Provide the [x, y] coordinate of the cell's center where the given text is located.  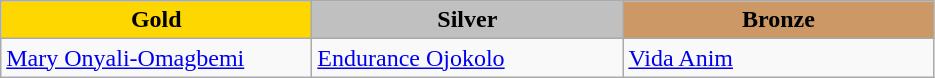
Vida Anim [778, 58]
Gold [156, 20]
Bronze [778, 20]
Silver [468, 20]
Mary Onyali-Omagbemi [156, 58]
Endurance Ojokolo [468, 58]
